Detect which cell encompasses the target text, then output its [X, Y] center coordinate. 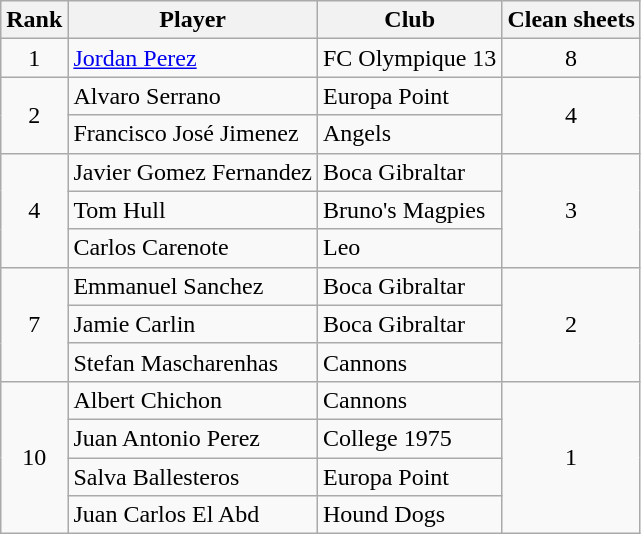
Player [193, 20]
Emmanuel Sanchez [193, 286]
Jamie Carlin [193, 324]
Francisco José Jimenez [193, 134]
Club [409, 20]
FC Olympique 13 [409, 58]
Alvaro Serrano [193, 96]
College 1975 [409, 438]
Albert Chichon [193, 400]
10 [34, 457]
Javier Gomez Fernandez [193, 172]
Jordan Perez [193, 58]
Stefan Mascharenhas [193, 362]
3 [571, 210]
Hound Dogs [409, 515]
Clean sheets [571, 20]
Tom Hull [193, 210]
7 [34, 324]
Bruno's Magpies [409, 210]
Juan Carlos El Abd [193, 515]
Juan Antonio Perez [193, 438]
8 [571, 58]
Rank [34, 20]
Angels [409, 134]
Carlos Carenote [193, 248]
Leo [409, 248]
Salva Ballesteros [193, 477]
